Search for the cell housing the specified text and yield its (x, y) center coordinate. 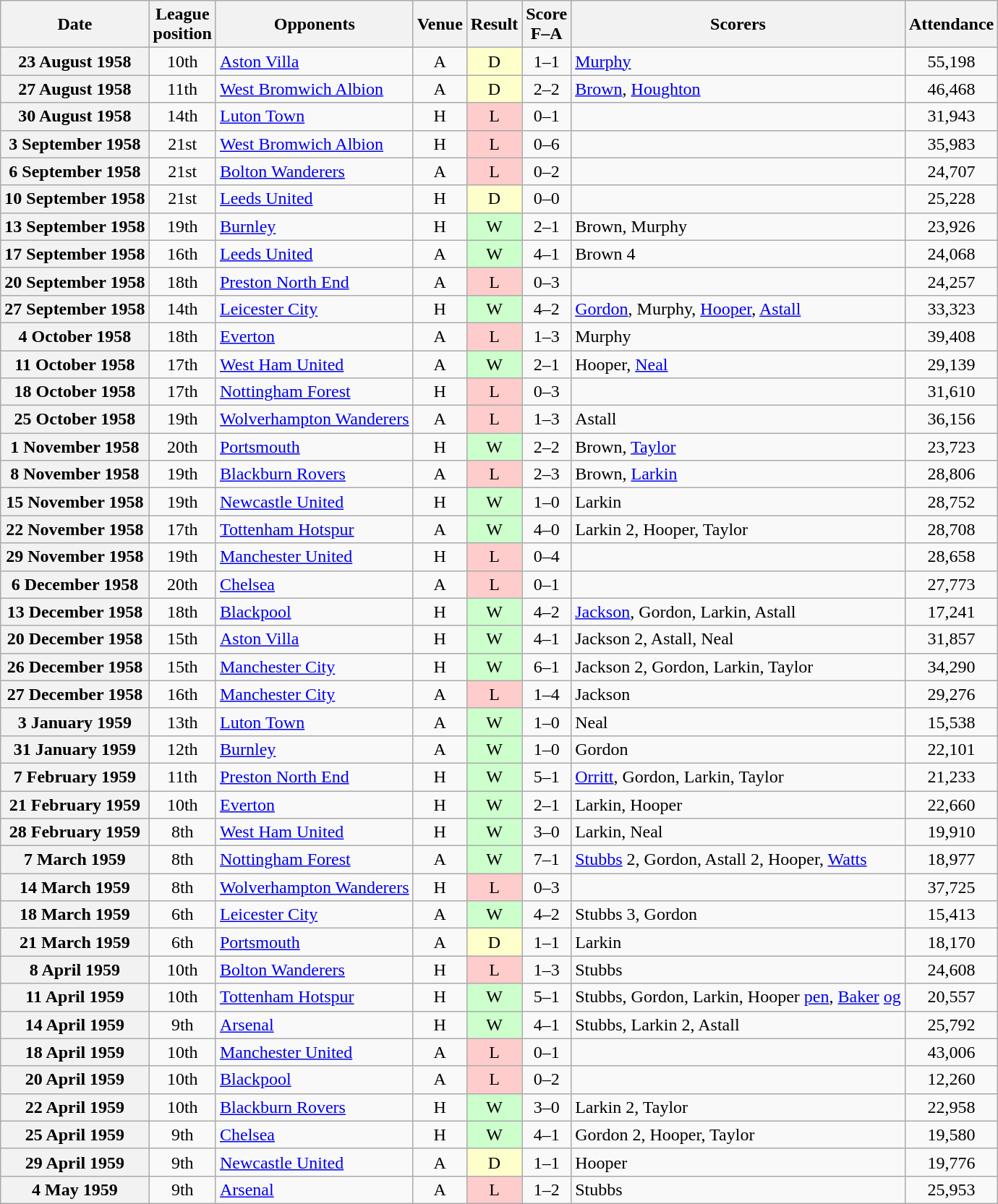
36,156 (951, 419)
31,943 (951, 116)
17 September 1958 (75, 254)
Larkin 2, Hooper, Taylor (738, 529)
24,257 (951, 281)
55,198 (951, 61)
28,806 (951, 474)
24,608 (951, 970)
Opponents (314, 25)
Attendance (951, 25)
8 November 1958 (75, 474)
3 September 1958 (75, 144)
Jackson 2, Astall, Neal (738, 639)
19,580 (951, 1135)
Jackson (738, 694)
Gordon 2, Hooper, Taylor (738, 1135)
24,068 (951, 254)
39,408 (951, 336)
22 November 1958 (75, 529)
Stubbs 2, Gordon, Astall 2, Hooper, Watts (738, 860)
Larkin 2, Taylor (738, 1107)
27,773 (951, 584)
Jackson 2, Gordon, Larkin, Taylor (738, 667)
13th (182, 722)
19,776 (951, 1162)
Date (75, 25)
21 February 1959 (75, 805)
Brown, Taylor (738, 447)
6 September 1958 (75, 171)
25 April 1959 (75, 1135)
Brown 4 (738, 254)
30 August 1958 (75, 116)
Gordon, Murphy, Hooper, Astall (738, 309)
20 September 1958 (75, 281)
7 March 1959 (75, 860)
27 August 1958 (75, 89)
Hooper, Neal (738, 364)
0–6 (547, 144)
24,707 (951, 171)
20 December 1958 (75, 639)
18,977 (951, 860)
Larkin, Hooper (738, 805)
18 April 1959 (75, 1052)
14 March 1959 (75, 887)
Venue (440, 25)
12th (182, 749)
7–1 (547, 860)
31,857 (951, 639)
20,557 (951, 997)
29,139 (951, 364)
10 September 1958 (75, 199)
6 December 1958 (75, 584)
19,910 (951, 832)
17,241 (951, 612)
22,660 (951, 805)
14 April 1959 (75, 1025)
4 May 1959 (75, 1190)
27 September 1958 (75, 309)
37,725 (951, 887)
Brown, Larkin (738, 474)
Scorers (738, 25)
Stubbs 3, Gordon (738, 915)
46,468 (951, 89)
0–0 (547, 199)
8 April 1959 (75, 970)
29 November 1958 (75, 557)
20 April 1959 (75, 1080)
15,538 (951, 722)
4–0 (547, 529)
6–1 (547, 667)
21,233 (951, 777)
Brown, Houghton (738, 89)
23,723 (951, 447)
25,953 (951, 1190)
Neal (738, 722)
28,658 (951, 557)
Result (494, 25)
11 April 1959 (75, 997)
3 January 1959 (75, 722)
22,101 (951, 749)
ScoreF–A (547, 25)
31 January 1959 (75, 749)
Astall (738, 419)
18 October 1958 (75, 392)
35,983 (951, 144)
33,323 (951, 309)
Hooper (738, 1162)
4 October 1958 (75, 336)
21 March 1959 (75, 942)
13 December 1958 (75, 612)
43,006 (951, 1052)
1–2 (547, 1190)
31,610 (951, 392)
29,276 (951, 694)
Stubbs, Gordon, Larkin, Hooper pen, Baker og (738, 997)
Jackson, Gordon, Larkin, Astall (738, 612)
28,752 (951, 502)
7 February 1959 (75, 777)
29 April 1959 (75, 1162)
15 November 1958 (75, 502)
25,792 (951, 1025)
22 April 1959 (75, 1107)
0–4 (547, 557)
1–4 (547, 694)
23 August 1958 (75, 61)
Stubbs, Larkin 2, Astall (738, 1025)
Orritt, Gordon, Larkin, Taylor (738, 777)
2–3 (547, 474)
13 September 1958 (75, 226)
23,926 (951, 226)
15,413 (951, 915)
34,290 (951, 667)
1 November 1958 (75, 447)
Brown, Murphy (738, 226)
Leagueposition (182, 25)
12,260 (951, 1080)
11 October 1958 (75, 364)
Gordon (738, 749)
28 February 1959 (75, 832)
Larkin, Neal (738, 832)
26 December 1958 (75, 667)
25 October 1958 (75, 419)
18,170 (951, 942)
18 March 1959 (75, 915)
25,228 (951, 199)
22,958 (951, 1107)
27 December 1958 (75, 694)
28,708 (951, 529)
